Identify which cell holds the provided text, then report its [x, y] central coordinate. 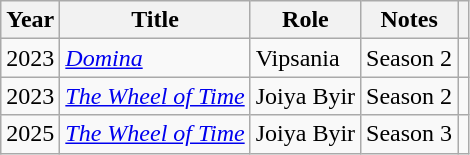
2025 [30, 134]
Year [30, 20]
Title [155, 20]
Vipsania [305, 58]
Role [305, 20]
Season 3 [410, 134]
Domina [155, 58]
Notes [410, 20]
